Extract the [X, Y] coordinate from the center of the cell holding the provided text.  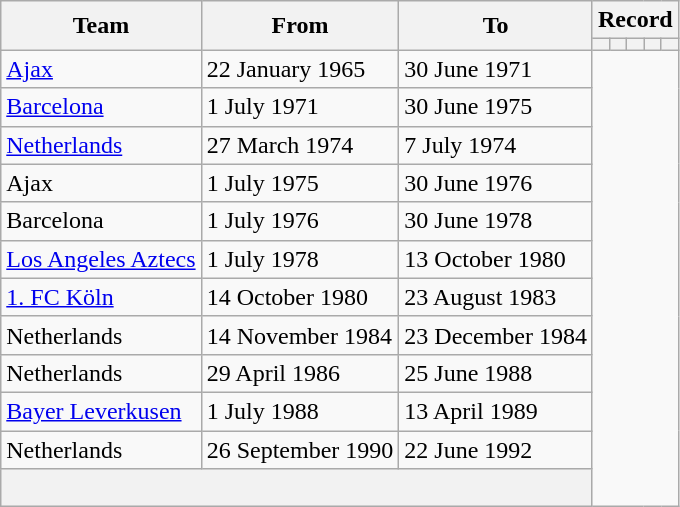
26 September 1990 [300, 449]
Los Angeles Aztecs [101, 259]
23 December 1984 [496, 335]
From [300, 26]
14 November 1984 [300, 335]
Team [101, 26]
Bayer Leverkusen [101, 411]
13 October 1980 [496, 259]
1 July 1975 [300, 183]
25 June 1988 [496, 373]
1 July 1988 [300, 411]
30 June 1971 [496, 69]
1 July 1976 [300, 221]
1. FC Köln [101, 297]
23 August 1983 [496, 297]
22 January 1965 [300, 69]
14 October 1980 [300, 297]
30 June 1978 [496, 221]
22 June 1992 [496, 449]
30 June 1975 [496, 107]
13 April 1989 [496, 411]
To [496, 26]
1 July 1978 [300, 259]
1 July 1971 [300, 107]
30 June 1976 [496, 183]
27 March 1974 [300, 145]
7 July 1974 [496, 145]
29 April 1986 [300, 373]
Record [635, 20]
